Scan for the cell matching the given text and deliver its [x, y] coordinate at center. 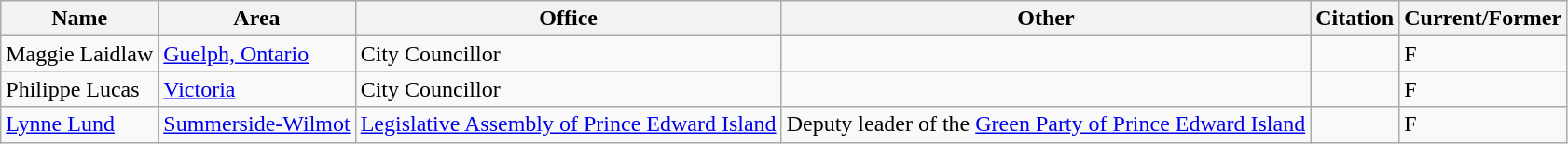
Summerside-Wilmot [257, 124]
Guelph, Ontario [257, 54]
Office [569, 19]
Name [80, 19]
Legislative Assembly of Prince Edward Island [569, 124]
Victoria [257, 89]
Area [257, 19]
Maggie Laidlaw [80, 54]
Deputy leader of the Green Party of Prince Edward Island [1046, 124]
Citation [1355, 19]
Other [1046, 19]
Current/Former [1483, 19]
Philippe Lucas [80, 89]
Lynne Lund [80, 124]
